Return the [X, Y] coordinate for the center point of the cell that contains the specified text.  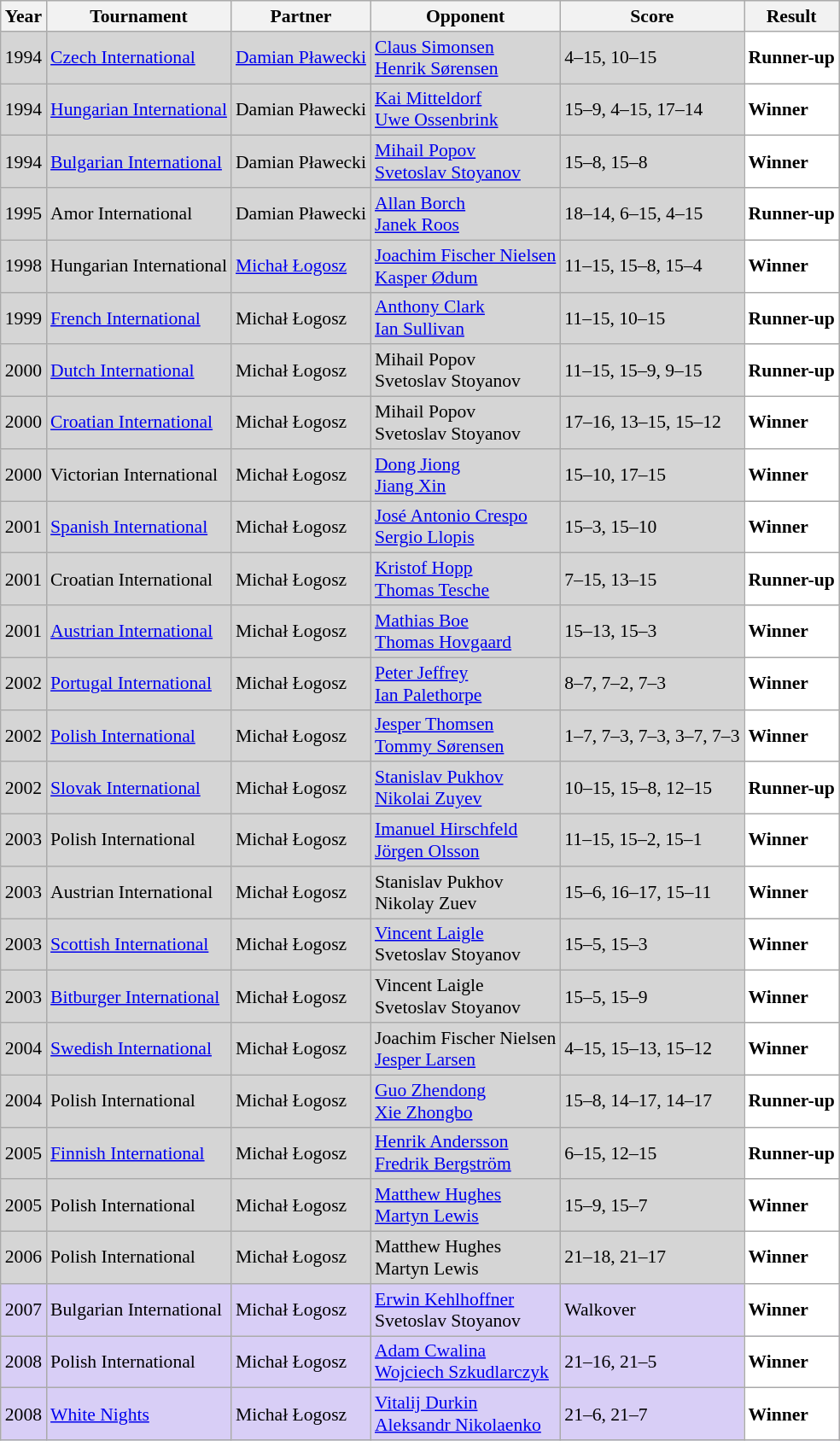
15–3, 15–10 [652, 528]
José Antonio Crespo Sergio Llopis [465, 528]
Spanish International [138, 528]
Finnish International [138, 1152]
Year [24, 16]
4–15, 15–13, 15–12 [652, 1048]
Bitburger International [138, 997]
21–18, 21–17 [652, 1258]
Henrik Andersson Fredrik Bergström [465, 1152]
Portugal International [138, 683]
15–10, 17–15 [652, 475]
15–9, 15–7 [652, 1205]
Claus Simonsen Henrik Sørensen [465, 58]
15–5, 15–3 [652, 944]
Partner [300, 16]
Walkover [652, 1310]
11–15, 10–15 [652, 318]
15–5, 15–9 [652, 997]
Joachim Fischer Nielsen Jesper Larsen [465, 1048]
Kristof Hopp Thomas Tesche [465, 579]
Score [652, 16]
21–16, 21–5 [652, 1362]
11–15, 15–8, 15–4 [652, 266]
21–6, 21–7 [652, 1414]
4–15, 10–15 [652, 58]
10–15, 15–8, 12–15 [652, 789]
Slovak International [138, 789]
Tournament [138, 16]
Result [792, 16]
Scottish International [138, 944]
8–7, 7–2, 7–3 [652, 683]
French International [138, 318]
Opponent [465, 16]
Vitalij Durkin Aleksandr Nikolaenko [465, 1414]
11–15, 15–9, 9–15 [652, 370]
Joachim Fischer Nielsen Kasper Ødum [465, 266]
Dong Jiong Jiang Xin [465, 475]
Victorian International [138, 475]
Anthony Clark Ian Sullivan [465, 318]
Jesper Thomsen Tommy Sørensen [465, 736]
Kai Mitteldorf Uwe Ossenbrink [465, 109]
15–9, 4–15, 17–14 [652, 109]
15–8, 14–17, 14–17 [652, 1101]
Guo Zhendong Xie Zhongbo [465, 1101]
Amor International [138, 213]
1999 [24, 318]
1–7, 7–3, 7–3, 3–7, 7–3 [652, 736]
2007 [24, 1310]
18–14, 6–15, 4–15 [652, 213]
Stanislav Pukhov Nikolay Zuev [465, 893]
Peter Jeffrey Ian Palethorpe [465, 683]
15–13, 15–3 [652, 632]
White Nights [138, 1414]
17–16, 13–15, 15–12 [652, 423]
11–15, 15–2, 15–1 [652, 840]
1998 [24, 266]
Czech International [138, 58]
2006 [24, 1258]
Adam Cwalina Wojciech Szkudlarczyk [465, 1362]
Mathias Boe Thomas Hovgaard [465, 632]
6–15, 12–15 [652, 1152]
Allan Borch Janek Roos [465, 213]
Imanuel Hirschfeld Jörgen Olsson [465, 840]
1995 [24, 213]
Stanislav Pukhov Nikolai Zuyev [465, 789]
15–8, 15–8 [652, 162]
Swedish International [138, 1048]
15–6, 16–17, 15–11 [652, 893]
Dutch International [138, 370]
Erwin Kehlhoffner Svetoslav Stoyanov [465, 1310]
7–15, 13–15 [652, 579]
